From the cell containing the given text, extract its center point as (X, Y) coordinate. 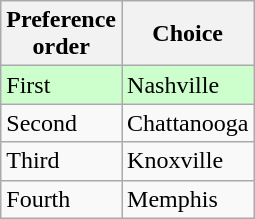
Third (62, 161)
Fourth (62, 199)
Preferenceorder (62, 34)
First (62, 85)
Second (62, 123)
Knoxville (188, 161)
Chattanooga (188, 123)
Memphis (188, 199)
Nashville (188, 85)
Choice (188, 34)
